Scan for the cell matching the given text and deliver its (x, y) coordinate at center. 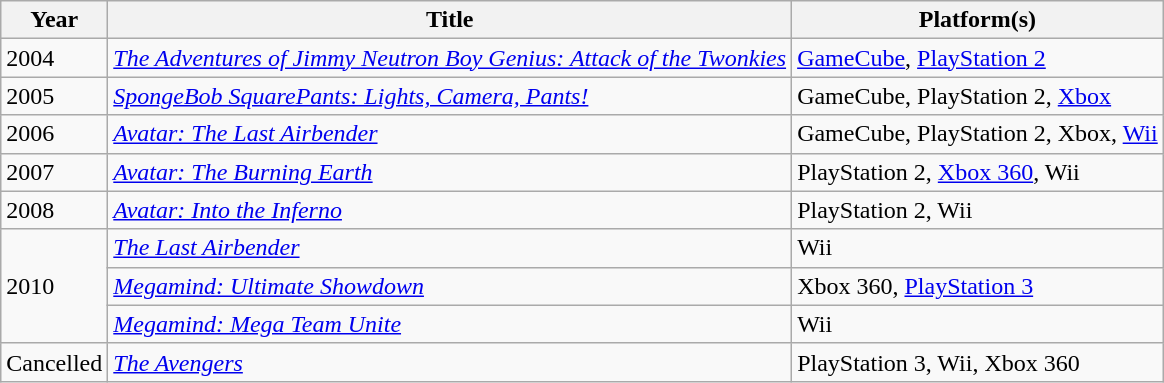
Avatar: The Last Airbender (450, 134)
PlayStation 2, Wii (978, 210)
2005 (54, 96)
2010 (54, 286)
Avatar: Into the Inferno (450, 210)
PlayStation 3, Wii, Xbox 360 (978, 362)
Platform(s) (978, 20)
SpongeBob SquarePants: Lights, Camera, Pants! (450, 96)
2008 (54, 210)
The Avengers (450, 362)
PlayStation 2, Xbox 360, Wii (978, 172)
Xbox 360, PlayStation 3 (978, 286)
GameCube, PlayStation 2, Xbox, Wii (978, 134)
Year (54, 20)
Title (450, 20)
GameCube, PlayStation 2 (978, 58)
The Adventures of Jimmy Neutron Boy Genius: Attack of the Twonkies (450, 58)
GameCube, PlayStation 2, Xbox (978, 96)
Cancelled (54, 362)
Avatar: The Burning Earth (450, 172)
2007 (54, 172)
2004 (54, 58)
Megamind: Mega Team Unite (450, 324)
The Last Airbender (450, 248)
2006 (54, 134)
Megamind: Ultimate Showdown (450, 286)
